From the cell containing the given text, extract its center point as (x, y) coordinate. 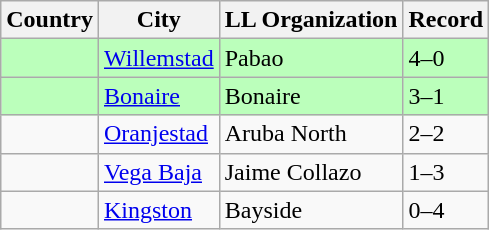
Willemstad (158, 58)
Oranjestad (158, 134)
3–1 (446, 96)
Bayside (311, 210)
Record (446, 20)
0–4 (446, 210)
Country (50, 20)
LL Organization (311, 20)
1–3 (446, 172)
4–0 (446, 58)
City (158, 20)
Vega Baja (158, 172)
Kingston (158, 210)
Jaime Collazo (311, 172)
Pabao (311, 58)
Aruba North (311, 134)
2–2 (446, 134)
